Determine the (x, y) coordinate at the center of the cell enclosing the given text.  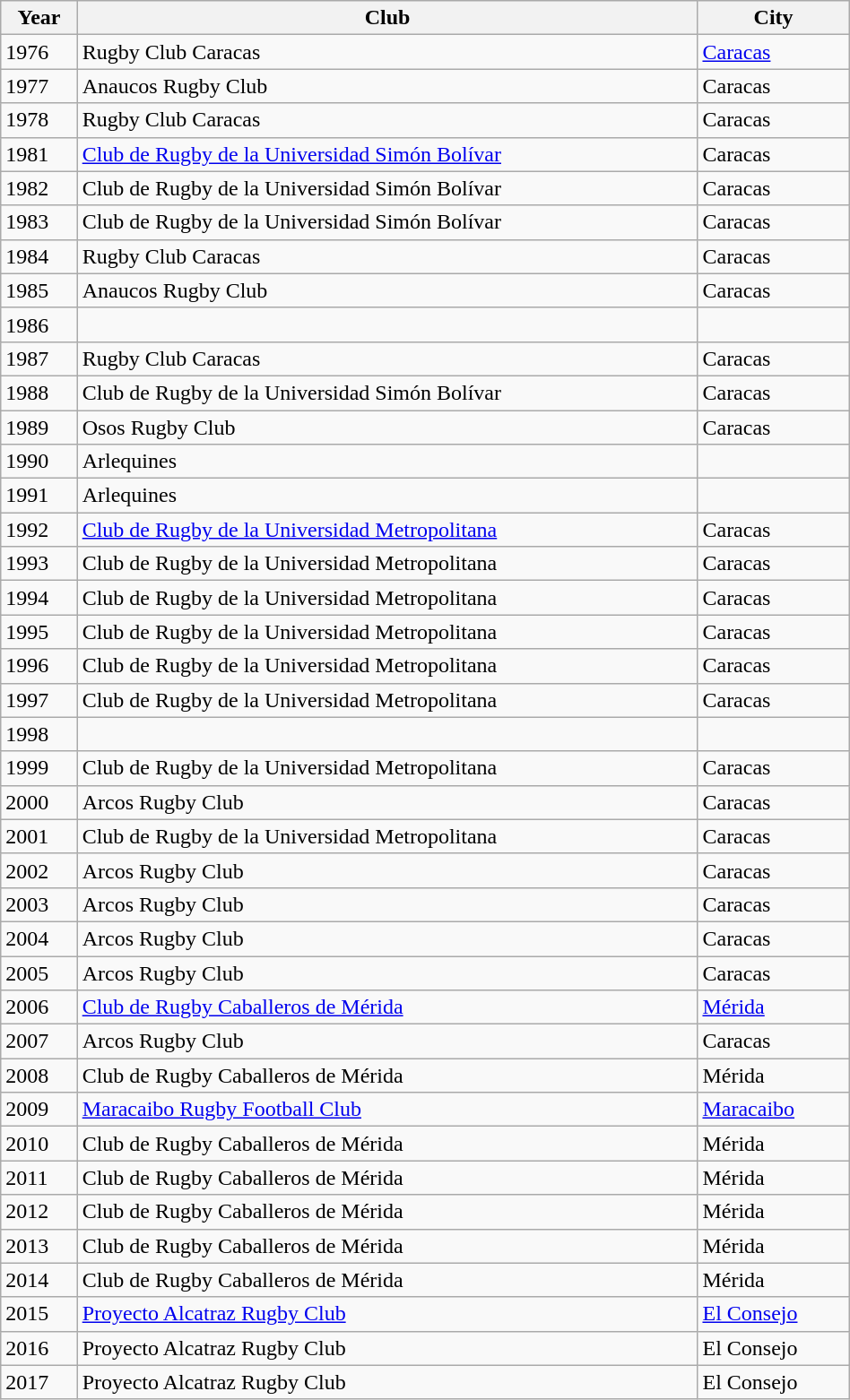
Year (39, 18)
1977 (39, 86)
2000 (39, 802)
2009 (39, 1110)
1993 (39, 564)
2006 (39, 1007)
1995 (39, 632)
1992 (39, 530)
1997 (39, 700)
1988 (39, 393)
2007 (39, 1041)
2014 (39, 1280)
2008 (39, 1076)
2003 (39, 904)
2015 (39, 1314)
Maracaibo Rugby Football Club (387, 1110)
Maracaibo (773, 1110)
1976 (39, 52)
2016 (39, 1348)
2010 (39, 1144)
2002 (39, 870)
1994 (39, 598)
1989 (39, 428)
1981 (39, 154)
1984 (39, 256)
1985 (39, 290)
1999 (39, 768)
1998 (39, 734)
2001 (39, 836)
1996 (39, 666)
City (773, 18)
1983 (39, 222)
1978 (39, 120)
1986 (39, 324)
1990 (39, 462)
2017 (39, 1382)
2012 (39, 1212)
Club (387, 18)
Osos Rugby Club (387, 428)
1982 (39, 188)
1991 (39, 496)
1987 (39, 359)
2011 (39, 1178)
2005 (39, 972)
2004 (39, 938)
2013 (39, 1246)
